Output the [X, Y] coordinate of the center of the cell containing the given text.  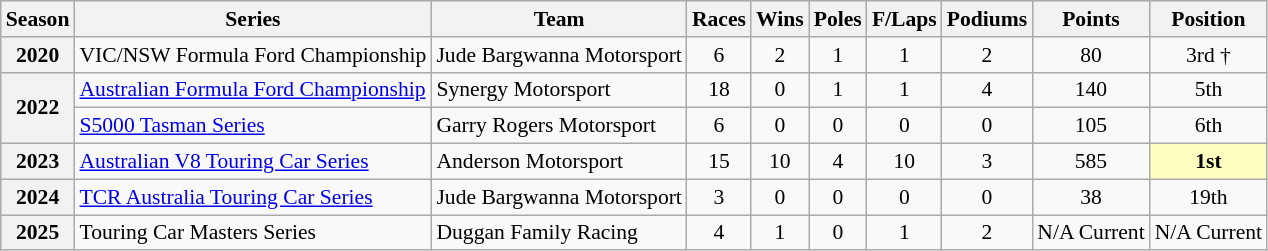
S5000 Tasman Series [252, 126]
6th [1208, 126]
Anderson Motorsport [559, 162]
Synergy Motorsport [559, 90]
Points [1090, 19]
Duggan Family Racing [559, 233]
38 [1090, 197]
Australian V8 Touring Car Series [252, 162]
Australian Formula Ford Championship [252, 90]
Position [1208, 19]
2022 [38, 108]
2023 [38, 162]
585 [1090, 162]
105 [1090, 126]
VIC/NSW Formula Ford Championship [252, 55]
Poles [838, 19]
5th [1208, 90]
140 [1090, 90]
1st [1208, 162]
3rd † [1208, 55]
F/Laps [904, 19]
2020 [38, 55]
2025 [38, 233]
2024 [38, 197]
Season [38, 19]
19th [1208, 197]
18 [719, 90]
Series [252, 19]
Team [559, 19]
15 [719, 162]
Wins [780, 19]
TCR Australia Touring Car Series [252, 197]
80 [1090, 55]
Touring Car Masters Series [252, 233]
Garry Rogers Motorsport [559, 126]
Races [719, 19]
Podiums [988, 19]
